Locate the cell with the specified text and output its [x, y] center coordinate. 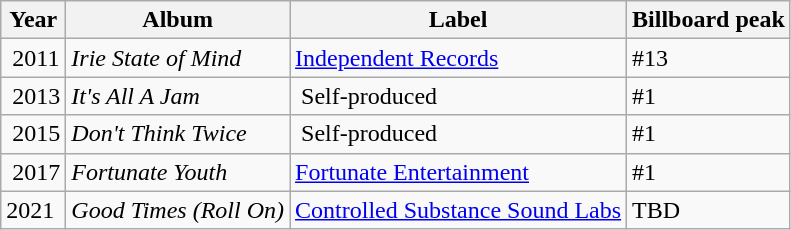
Label [458, 20]
#13 [709, 58]
Irie State of Mind [178, 58]
2013 [34, 96]
2021 [34, 210]
Controlled Substance Sound Labs [458, 210]
TBD [709, 210]
Don't Think Twice [178, 134]
Billboard peak [709, 20]
2017 [34, 172]
2011 [34, 58]
Fortunate Youth [178, 172]
Independent Records [458, 58]
Year [34, 20]
Album [178, 20]
Fortunate Entertainment [458, 172]
2015 [34, 134]
It's All A Jam [178, 96]
Good Times (Roll On) [178, 210]
